Output the [x, y] coordinate of the center of the cell containing the given text.  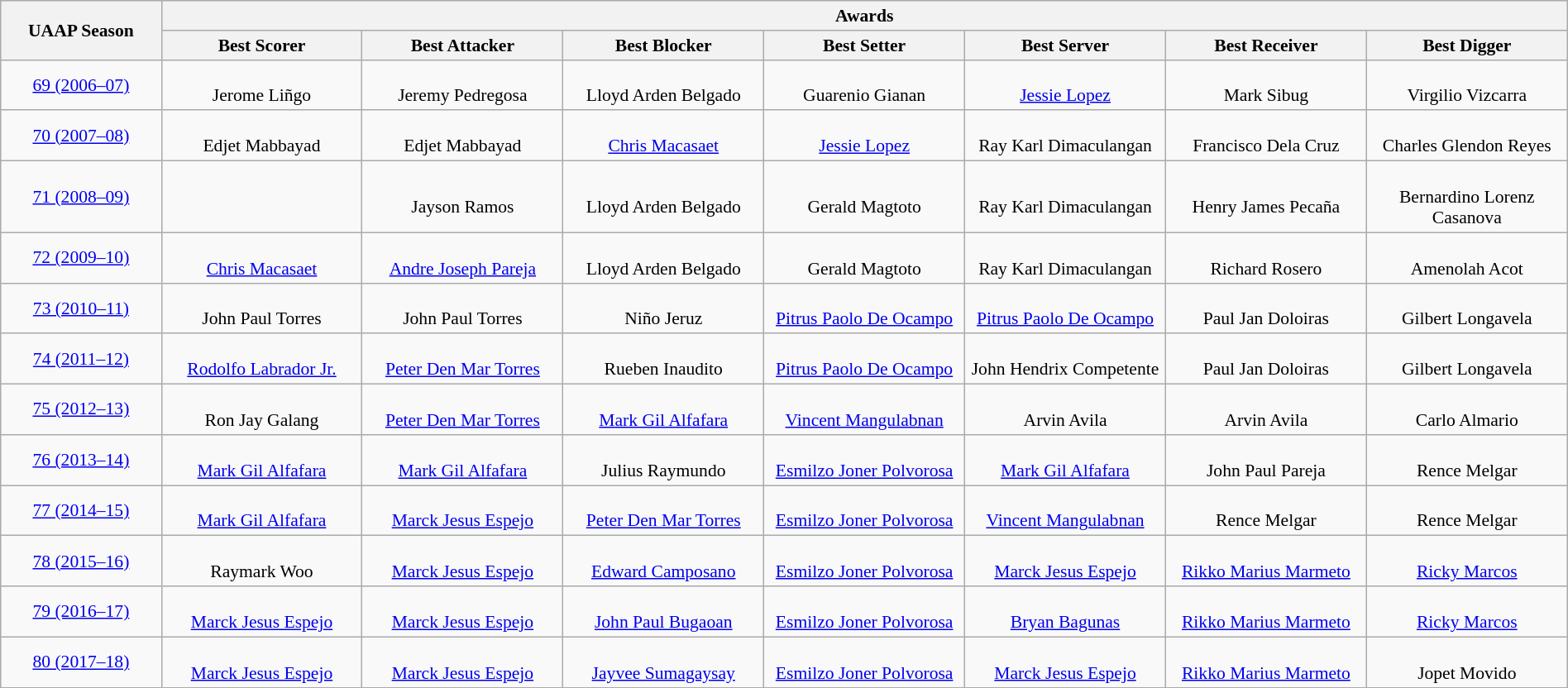
73 (2010–11) [81, 308]
John Paul Bugaoan [663, 612]
John Hendrix Competente [1065, 359]
Jayson Ramos [463, 197]
Best Attacker [463, 45]
Jopet Movido [1467, 662]
Julius Raymundo [663, 460]
Best Blocker [663, 45]
Guarenio Gianan [865, 84]
Charles Glendon Reyes [1467, 136]
Awards [864, 16]
Amenolah Acot [1467, 258]
Bryan Bagunas [1065, 612]
Jerome Liñgo [261, 84]
John Paul Pareja [1265, 460]
Jayvee Sumagaysay [663, 662]
Best Digger [1467, 45]
Virgilio Vizcarra [1467, 84]
Rodolfo Labrador Jr. [261, 359]
Francisco Dela Cruz [1265, 136]
Rueben Inaudito [663, 359]
Jeremy Pedregosa [463, 84]
77 (2014–15) [81, 511]
70 (2007–08) [81, 136]
80 (2017–18) [81, 662]
Raymark Woo [261, 561]
Ron Jay Galang [261, 410]
Best Scorer [261, 45]
Edward Camposano [663, 561]
Carlo Almario [1467, 410]
74 (2011–12) [81, 359]
UAAP Season [81, 30]
Henry James Pecaña [1265, 197]
78 (2015–16) [81, 561]
Best Receiver [1265, 45]
75 (2012–13) [81, 410]
Niño Jeruz [663, 308]
Richard Rosero [1265, 258]
76 (2013–14) [81, 460]
79 (2016–17) [81, 612]
Mark Sibug [1265, 84]
69 (2006–07) [81, 84]
72 (2009–10) [81, 258]
Andre Joseph Pareja [463, 258]
Best Setter [865, 45]
Bernardino Lorenz Casanova [1467, 197]
71 (2008–09) [81, 197]
Best Server [1065, 45]
